Capture the cell that displays the provided text and extract its [X, Y] central coordinate. 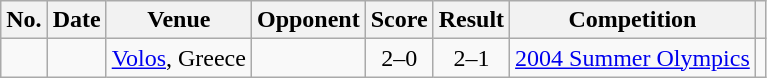
2–0 [399, 58]
2–1 [471, 58]
Volos, Greece [178, 58]
Score [399, 20]
Opponent [308, 20]
Competition [633, 20]
Venue [178, 20]
Date [76, 20]
2004 Summer Olympics [633, 58]
Result [471, 20]
No. [24, 20]
